Determine the [X, Y] coordinate at the center of the cell enclosing the given text.  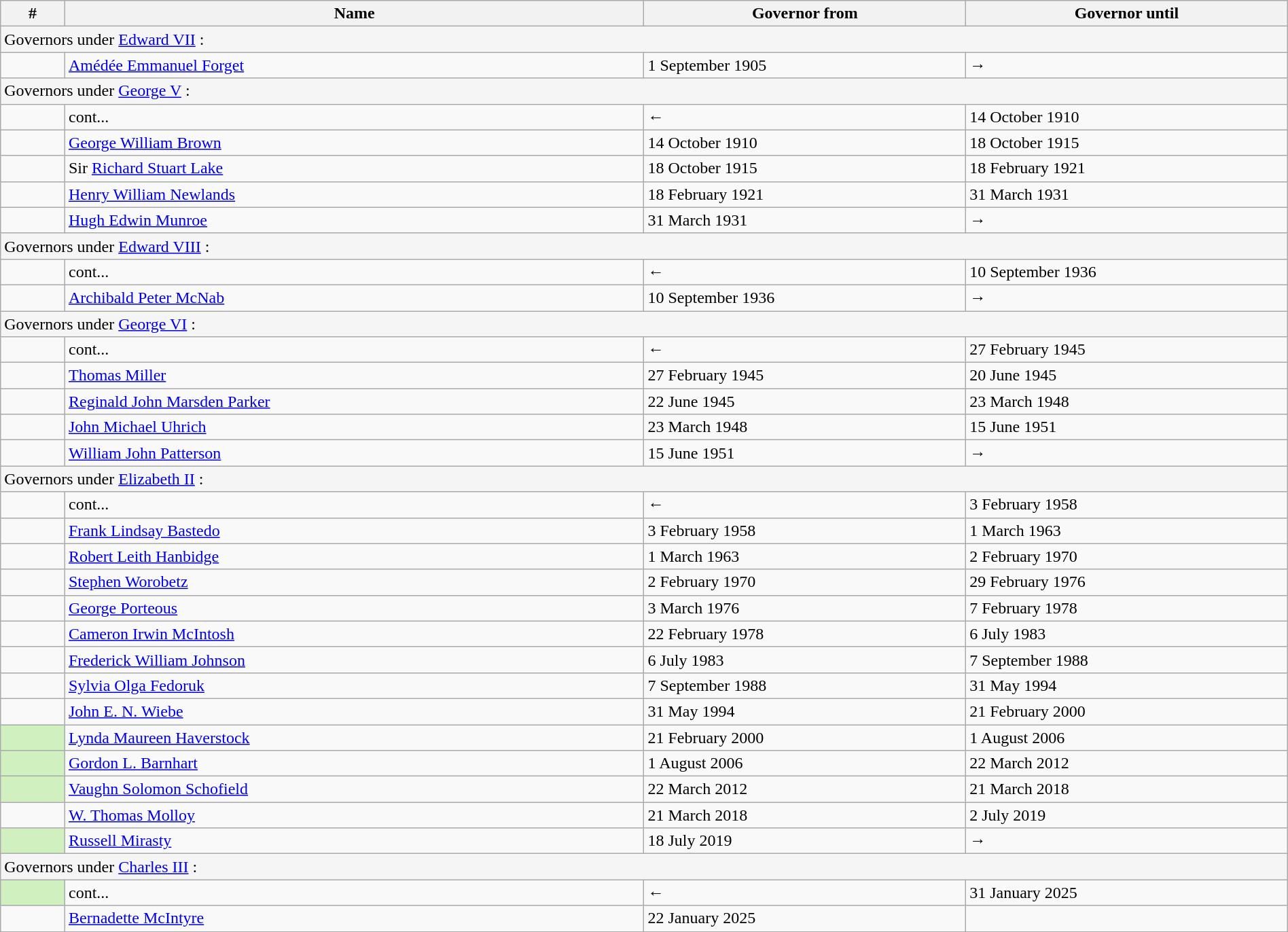
Archibald Peter McNab [355, 298]
Henry William Newlands [355, 194]
20 June 1945 [1127, 376]
John E. N. Wiebe [355, 711]
Thomas Miller [355, 376]
Russell Mirasty [355, 841]
Governor from [805, 14]
22 June 1945 [805, 401]
Hugh Edwin Munroe [355, 220]
Governors under Edward VIII : [644, 246]
1 September 1905 [805, 65]
18 July 2019 [805, 841]
2 July 2019 [1127, 815]
Governors under Edward VII : [644, 39]
William John Patterson [355, 453]
3 March 1976 [805, 608]
Sylvia Olga Fedoruk [355, 685]
Amédée Emmanuel Forget [355, 65]
George Porteous [355, 608]
29 February 1976 [1127, 582]
Governors under George VI : [644, 324]
Lynda Maureen Haverstock [355, 737]
John Michael Uhrich [355, 427]
Frank Lindsay Bastedo [355, 531]
Frederick William Johnson [355, 660]
Governors under Elizabeth II : [644, 479]
Governor until [1127, 14]
Robert Leith Hanbidge [355, 556]
31 January 2025 [1127, 893]
Governors under Charles III : [644, 867]
Bernadette McIntyre [355, 918]
George William Brown [355, 143]
Governors under George V : [644, 91]
Name [355, 14]
Vaughn Solomon Schofield [355, 789]
Sir Richard Stuart Lake [355, 168]
Stephen Worobetz [355, 582]
7 February 1978 [1127, 608]
Cameron Irwin McIntosh [355, 634]
W. Thomas Molloy [355, 815]
Gordon L. Barnhart [355, 764]
22 January 2025 [805, 918]
22 February 1978 [805, 634]
Reginald John Marsden Parker [355, 401]
# [33, 14]
